For the text-containing cell, return its midpoint in [x, y] coordinate format. 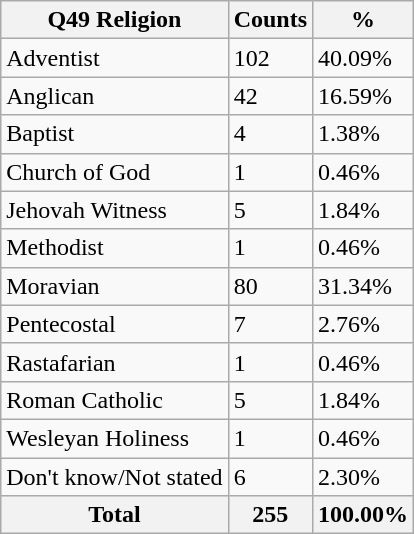
Anglican [114, 96]
42 [270, 96]
Jehovah Witness [114, 210]
2.30% [364, 477]
Baptist [114, 134]
Roman Catholic [114, 400]
4 [270, 134]
2.76% [364, 324]
Total [114, 515]
80 [270, 286]
Wesleyan Holiness [114, 438]
Rastafarian [114, 362]
16.59% [364, 96]
1.38% [364, 134]
6 [270, 477]
Methodist [114, 248]
Q49 Religion [114, 20]
Don't know/Not stated [114, 477]
40.09% [364, 58]
Church of God [114, 172]
100.00% [364, 515]
Pentecostal [114, 324]
Adventist [114, 58]
7 [270, 324]
Moravian [114, 286]
31.34% [364, 286]
Counts [270, 20]
255 [270, 515]
102 [270, 58]
% [364, 20]
